Return the [X, Y] coordinate for the center point of the cell that contains the specified text.  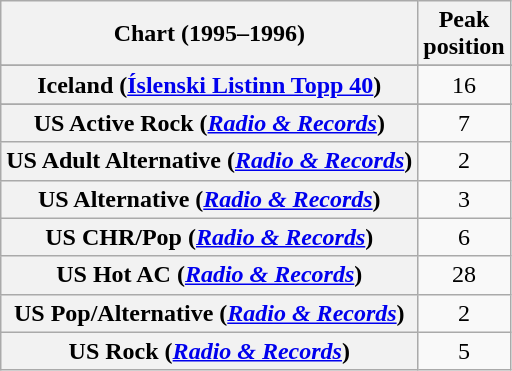
28 [464, 275]
US Pop/Alternative (Radio & Records) [210, 313]
7 [464, 123]
US Alternative (Radio & Records) [210, 199]
US Rock (Radio & Records) [210, 351]
US Hot AC (Radio & Records) [210, 275]
6 [464, 237]
5 [464, 351]
Peakposition [464, 34]
Chart (1995–1996) [210, 34]
Iceland (Íslenski Listinn Topp 40) [210, 85]
3 [464, 199]
US Active Rock (Radio & Records) [210, 123]
US CHR/Pop (Radio & Records) [210, 237]
16 [464, 85]
US Adult Alternative (Radio & Records) [210, 161]
